From the cell containing the given text, extract its center point as (x, y) coordinate. 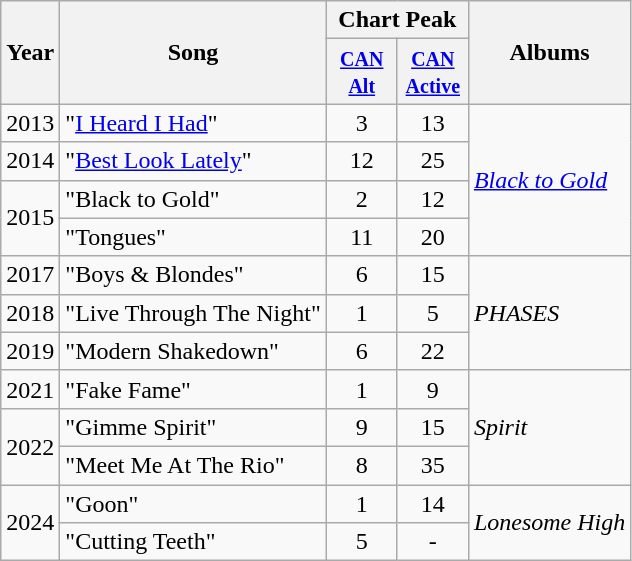
Spirit (549, 427)
"Black to Gold" (193, 199)
"I Heard I Had" (193, 123)
Albums (549, 52)
2018 (30, 313)
"Fake Fame" (193, 389)
35 (432, 465)
CAN Alt (362, 72)
CAN Active (432, 72)
"Live Through The Night" (193, 313)
Lonesome High (549, 522)
14 (432, 503)
2024 (30, 522)
PHASES (549, 313)
22 (432, 351)
25 (432, 161)
2019 (30, 351)
2022 (30, 446)
2021 (30, 389)
Black to Gold (549, 180)
"Modern Shakedown" (193, 351)
8 (362, 465)
Chart Peak (397, 20)
"Boys & Blondes" (193, 275)
Song (193, 52)
"Cutting Teeth" (193, 542)
20 (432, 237)
2014 (30, 161)
2015 (30, 218)
Year (30, 52)
"Best Look Lately" (193, 161)
"Goon" (193, 503)
3 (362, 123)
"Meet Me At The Rio" (193, 465)
13 (432, 123)
2 (362, 199)
11 (362, 237)
2017 (30, 275)
2013 (30, 123)
- (432, 542)
"Gimme Spirit" (193, 427)
"Tongues" (193, 237)
